From the cell containing the given text, extract its center point as [x, y] coordinate. 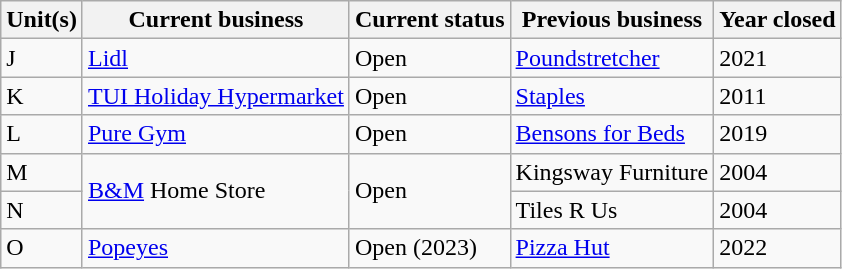
Current business [216, 20]
2022 [778, 248]
Pizza Hut [612, 248]
L [42, 134]
2021 [778, 58]
Tiles R Us [612, 210]
J [42, 58]
B&M Home Store [216, 191]
Unit(s) [42, 20]
Year closed [778, 20]
TUI Holiday Hypermarket [216, 96]
Open (2023) [430, 248]
Pure Gym [216, 134]
O [42, 248]
K [42, 96]
Poundstretcher [612, 58]
Current status [430, 20]
Lidl [216, 58]
M [42, 172]
Bensons for Beds [612, 134]
Staples [612, 96]
2011 [778, 96]
2019 [778, 134]
Previous business [612, 20]
N [42, 210]
Kingsway Furniture [612, 172]
Popeyes [216, 248]
